Pinpoint the cell where the given text exists, returning its [X, Y] midpoint coordinate. 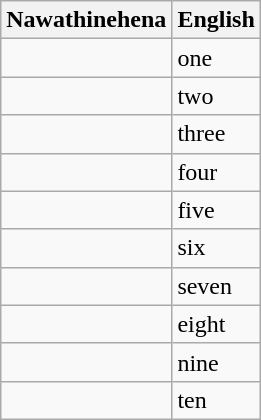
five [216, 210]
three [216, 134]
nine [216, 362]
Nawathinehena [86, 20]
four [216, 172]
English [216, 20]
two [216, 96]
seven [216, 286]
one [216, 58]
six [216, 248]
eight [216, 324]
ten [216, 400]
